Detect which cell encompasses the target text, then output its (x, y) center coordinate. 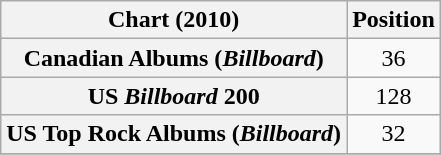
128 (394, 96)
Chart (2010) (174, 20)
US Billboard 200 (174, 96)
US Top Rock Albums (Billboard) (174, 134)
36 (394, 58)
32 (394, 134)
Position (394, 20)
Canadian Albums (Billboard) (174, 58)
